Search for the cell housing the specified text and yield its [x, y] center coordinate. 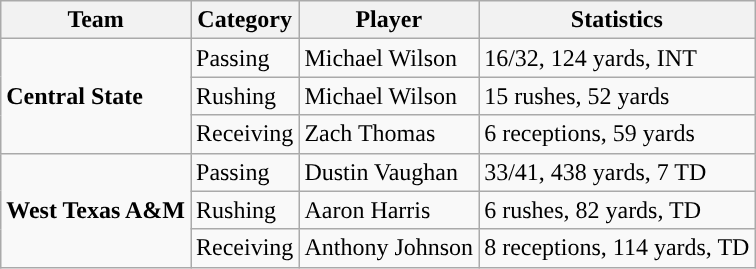
Anthony Johnson [389, 248]
6 receptions, 59 yards [617, 134]
Team [96, 20]
8 receptions, 114 yards, TD [617, 248]
Zach Thomas [389, 134]
33/41, 438 yards, 7 TD [617, 172]
West Texas A&M [96, 210]
Statistics [617, 20]
Category [244, 20]
Player [389, 20]
15 rushes, 52 yards [617, 96]
Central State [96, 96]
16/32, 124 yards, INT [617, 58]
Dustin Vaughan [389, 172]
6 rushes, 82 yards, TD [617, 210]
Aaron Harris [389, 210]
